Locate the cell with the specified text and output its (X, Y) center coordinate. 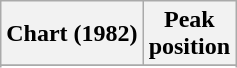
Chart (1982) (72, 34)
Peak position (189, 34)
